Detect which cell encompasses the target text, then output its [x, y] center coordinate. 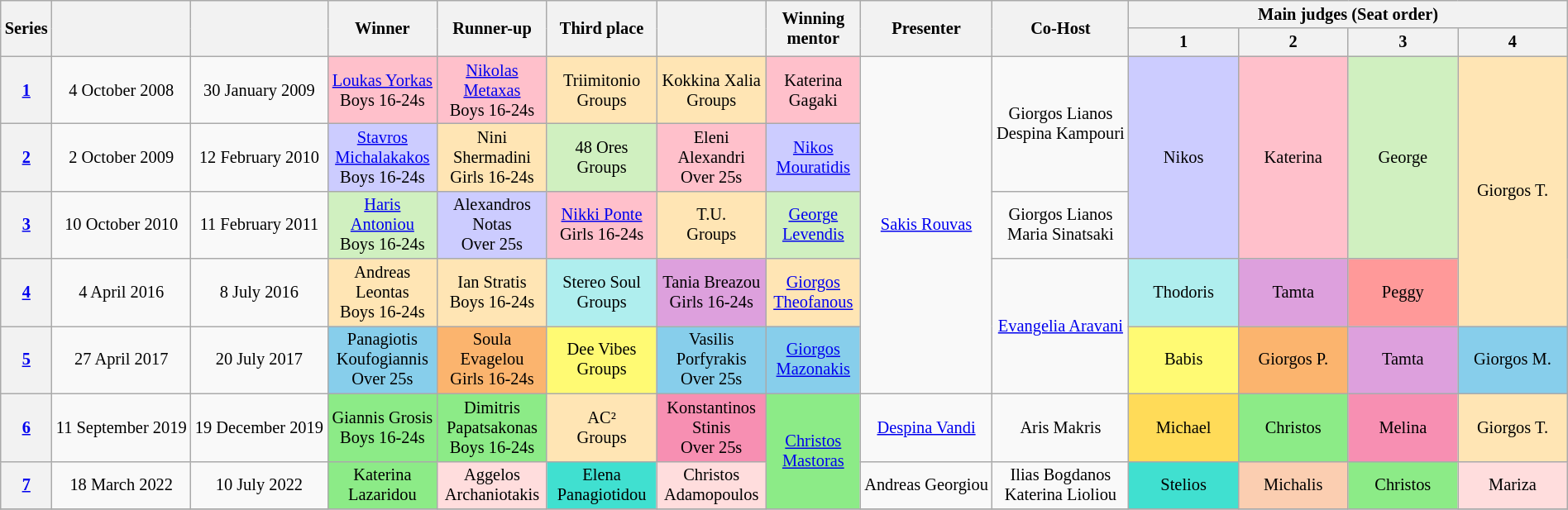
Ilias BogdanosKaterina Lioliou [1060, 485]
Ian StratisBoys 16-24s [493, 293]
Nini ShermadiniGirls 16-24s [493, 157]
5 [26, 360]
Babis [1184, 360]
Katerina [1293, 157]
Katerina Lazaridou [382, 485]
Aggelos Archaniotakis [493, 485]
Tania BreazouGirls 16-24s [711, 293]
Despina Vandi [926, 427]
4 October 2008 [122, 90]
Sakis Rouvas [926, 225]
4 April 2016 [122, 293]
Runner-up [493, 28]
George Levendis [813, 225]
Konstantinos StinisOver 25s [711, 427]
12 February 2010 [260, 157]
T.U.Groups [711, 225]
Third place [602, 28]
Winning mentor [813, 28]
Stelios [1184, 485]
6 [26, 427]
Co-Host [1060, 28]
20 July 2017 [260, 360]
Main judges (Seat order) [1348, 14]
Dimitris PapatsakonasBoys 16-24s [493, 427]
Elena Panagiotidou [602, 485]
Giorgos Mazonakis [813, 360]
18 March 2022 [122, 485]
Andreas Georgiou [926, 485]
AC²Groups [602, 427]
Thodoris [1184, 293]
Mariza [1513, 485]
Nikos Mouratidis [813, 157]
Alexandros NotasOver 25s [493, 225]
Giorgos Theofanous [813, 293]
Giorgos LianosMaria Sinatsaki [1060, 225]
Michalis [1293, 485]
30 January 2009 [260, 90]
48 OresGroups [602, 157]
Kokkina XaliaGroups [711, 90]
Nikos [1184, 157]
Haris AntoniouBoys 16-24s [382, 225]
Eleni AlexandriOver 25s [711, 157]
Christos Adamopoulos [711, 485]
19 December 2019 [260, 427]
Stavros MichalakakosBoys 16-24s [382, 157]
Winner [382, 28]
Presenter [926, 28]
7 [26, 485]
8 July 2016 [260, 293]
Aris Makris [1060, 427]
Dee VibesGroups [602, 360]
11 February 2011 [260, 225]
Vasilis PorfyrakisOver 25s [711, 360]
Evangelia Aravani [1060, 326]
Christos Mastoras [813, 451]
Soula EvagelouGirls 16-24s [493, 360]
10 July 2022 [260, 485]
10 October 2010 [122, 225]
Andreas LeontasBoys 16-24s [382, 293]
Loukas YorkasBoys 16-24s [382, 90]
George [1403, 157]
Giannis GrosisBoys 16-24s [382, 427]
Katerina Gagaki [813, 90]
Peggy [1403, 293]
11 September 2019 [122, 427]
2 October 2009 [122, 157]
27 April 2017 [122, 360]
TriimitonioGroups [602, 90]
Nikolas MetaxasBoys 16-24s [493, 90]
Giorgos M. [1513, 360]
Giorgos P. [1293, 360]
Series [26, 28]
Nikki PonteGirls 16-24s [602, 225]
Melina [1403, 427]
Giorgos LianosDespina Kampouri [1060, 124]
Michael [1184, 427]
Stereo SoulGroups [602, 293]
Panagiotis KoufogiannisOver 25s [382, 360]
